Provide the [x, y] coordinate of the cell's center where the given text is located.  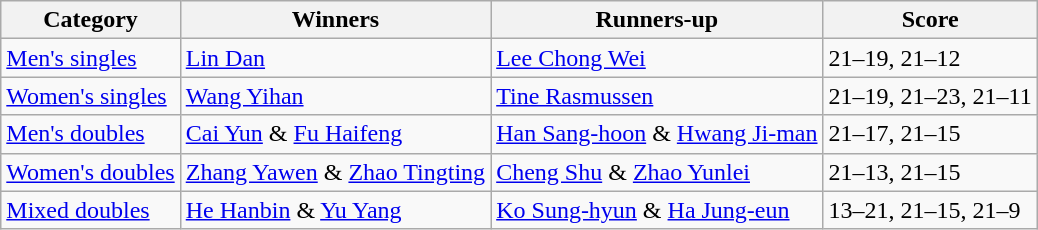
Winners [335, 20]
Cheng Shu & Zhao Yunlei [657, 172]
Lee Chong Wei [657, 58]
21–17, 21–15 [930, 134]
Score [930, 20]
Women's doubles [90, 172]
He Hanbin & Yu Yang [335, 210]
Men's doubles [90, 134]
Ko Sung-hyun & Ha Jung-eun [657, 210]
Mixed doubles [90, 210]
Tine Rasmussen [657, 96]
Zhang Yawen & Zhao Tingting [335, 172]
21–19, 21–12 [930, 58]
21–19, 21–23, 21–11 [930, 96]
13–21, 21–15, 21–9 [930, 210]
Wang Yihan [335, 96]
Cai Yun & Fu Haifeng [335, 134]
Han Sang-hoon & Hwang Ji-man [657, 134]
Men's singles [90, 58]
Category [90, 20]
Lin Dan [335, 58]
Women's singles [90, 96]
21–13, 21–15 [930, 172]
Runners-up [657, 20]
